Provide the [X, Y] coordinate of the cell's center where the given text is located.  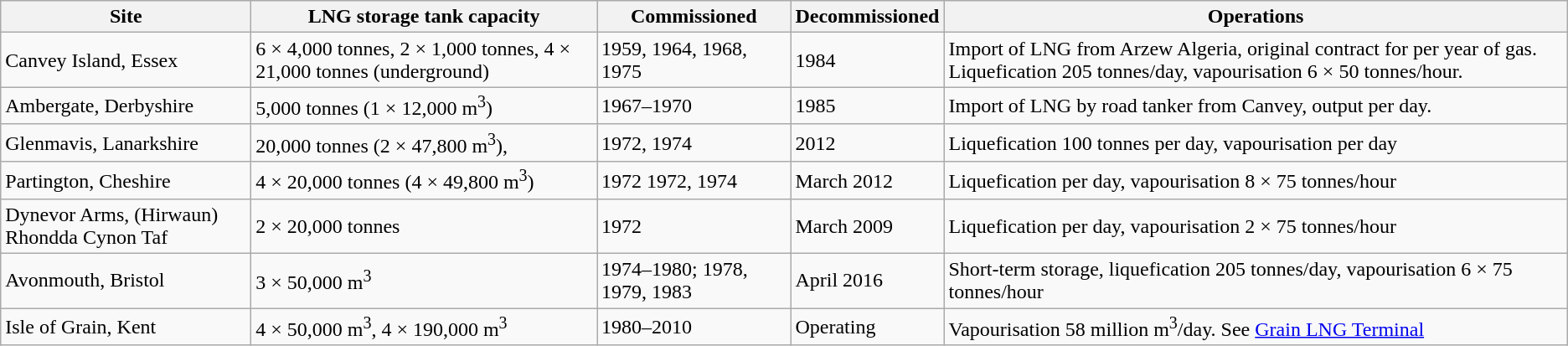
Partington, Cheshire [126, 181]
April 2016 [868, 281]
1972 [694, 226]
Liquefication 100 tonnes per day, vapourisation per day [1256, 142]
1980–2010 [694, 327]
Import of LNG by road tanker from Canvey, output per day. [1256, 106]
Import of LNG from Arzew Algeria, original contract for per year of gas. Liquefication 205 tonnes/day, vapourisation 6 × 50 tonnes/hour. [1256, 60]
Avonmouth, Bristol [126, 281]
1974–1980; 1978, 1979, 1983 [694, 281]
1985 [868, 106]
Operations [1256, 17]
Commissioned [694, 17]
Liquefication per day, vapourisation 8 × 75 tonnes/hour [1256, 181]
1972, 1974 [694, 142]
5,000 tonnes (1 × 12,000 m3) [424, 106]
1972 1972, 1974 [694, 181]
Dynevor Arms, (Hirwaun) Rhondda Cynon Taf [126, 226]
Liquefication per day, vapourisation 2 × 75 tonnes/hour [1256, 226]
March 2009 [868, 226]
Isle of Grain, Kent [126, 327]
1967–1970 [694, 106]
2 × 20,000 tonnes [424, 226]
LNG storage tank capacity [424, 17]
1984 [868, 60]
Short-term storage, liquefication 205 tonnes/day, vapourisation 6 × 75 tonnes/hour [1256, 281]
Site [126, 17]
1959, 1964, 1968, 1975 [694, 60]
3 × 50,000 m3 [424, 281]
Glenmavis, Lanarkshire [126, 142]
20,000 tonnes (2 × 47,800 m3), [424, 142]
4 × 20,000 tonnes (4 × 49,800 m3) [424, 181]
2012 [868, 142]
4 × 50,000 m3, 4 × 190,000 m3 [424, 327]
Ambergate, Derbyshire [126, 106]
Canvey Island, Essex [126, 60]
Vapourisation 58 million m3/day. See Grain LNG Terminal [1256, 327]
6 × 4,000 tonnes, 2 × 1,000 tonnes, 4 × 21,000 tonnes (underground) [424, 60]
Decommissioned [868, 17]
March 2012 [868, 181]
Operating [868, 327]
